Return [x, y] of the center of cell containing provided text 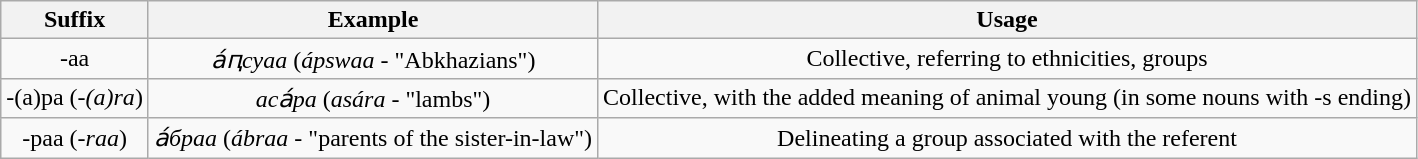
а́ԥсуаа (ápswaa - "Abkhazians") [372, 59]
-рaa (-raa) [75, 138]
Delineating a group associated with the referent [1008, 138]
Example [372, 20]
-аа [75, 59]
аса́ра (asára - "lambs") [372, 98]
а́браа (ábraa - "parents of the sister-in-law") [372, 138]
Suffix [75, 20]
Collective, with the added meaning of animal young (in some nouns with -s ending) [1008, 98]
Collective, referring to ethnicities, groups [1008, 59]
Usage [1008, 20]
-(а)ра (-(a)ra) [75, 98]
